Find where the given text appears and provide that cell's center as [X, Y] coordinate. 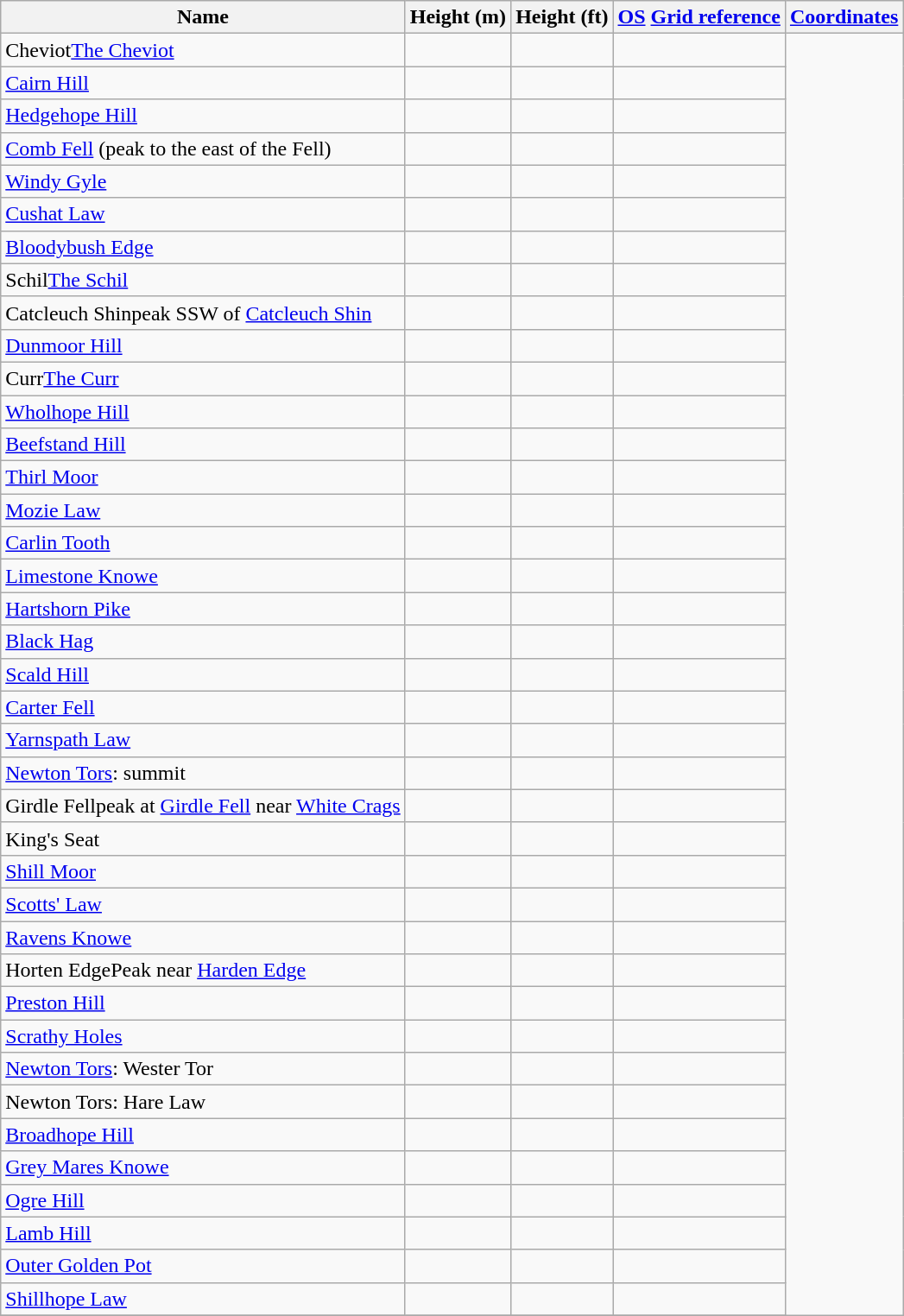
Height (ft) [562, 17]
Windy Gyle [203, 181]
Scotts' Law [203, 904]
Limestone Knowe [203, 576]
CurrThe Curr [203, 378]
Newton Tors: Hare Law [203, 1102]
Preston Hill [203, 1003]
Cushat Law [203, 214]
Wholhope Hill [203, 412]
Scald Hill [203, 674]
Broadhope Hill [203, 1135]
Horten EdgePeak near Harden Edge [203, 971]
Shill Moor [203, 871]
OS Grid reference [699, 17]
Newton Tors: Wester Tor [203, 1069]
Mozie Law [203, 510]
SchilThe Schil [203, 280]
King's Seat [203, 838]
Black Hag [203, 642]
Newton Tors: summit [203, 773]
Bloodybush Edge [203, 247]
Height (m) [458, 17]
Thirl Moor [203, 478]
Yarnspath Law [203, 740]
Hartshorn Pike [203, 609]
Comb Fell (peak to the east of the Fell) [203, 149]
Carlin Tooth [203, 543]
Ravens Knowe [203, 937]
Outer Golden Pot [203, 1266]
Coordinates [844, 17]
Cairn Hill [203, 83]
Beefstand Hill [203, 445]
Girdle Fellpeak at Girdle Fell near White Crags [203, 806]
Name [203, 17]
Lamb Hill [203, 1233]
Catcleuch Shinpeak SSW of Catcleuch Shin [203, 313]
Shillhope Law [203, 1299]
CheviotThe Cheviot [203, 50]
Carter Fell [203, 707]
Grey Mares Knowe [203, 1167]
Hedgehope Hill [203, 116]
Dunmoor Hill [203, 345]
Ogre Hill [203, 1200]
Scrathy Holes [203, 1036]
